For the text-containing cell, return its midpoint in [X, Y] coordinate format. 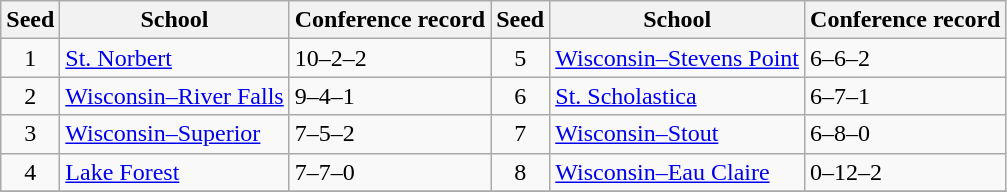
St. Norbert [174, 58]
7–7–0 [390, 172]
Wisconsin–River Falls [174, 96]
9–4–1 [390, 96]
Wisconsin–Eau Claire [678, 172]
6–6–2 [906, 58]
6 [520, 96]
5 [520, 58]
St. Scholastica [678, 96]
3 [30, 134]
Wisconsin–Superior [174, 134]
6–7–1 [906, 96]
8 [520, 172]
2 [30, 96]
10–2–2 [390, 58]
0–12–2 [906, 172]
1 [30, 58]
7–5–2 [390, 134]
Lake Forest [174, 172]
Wisconsin–Stevens Point [678, 58]
7 [520, 134]
6–8–0 [906, 134]
4 [30, 172]
Wisconsin–Stout [678, 134]
